Return [X, Y] of the center of cell containing provided text 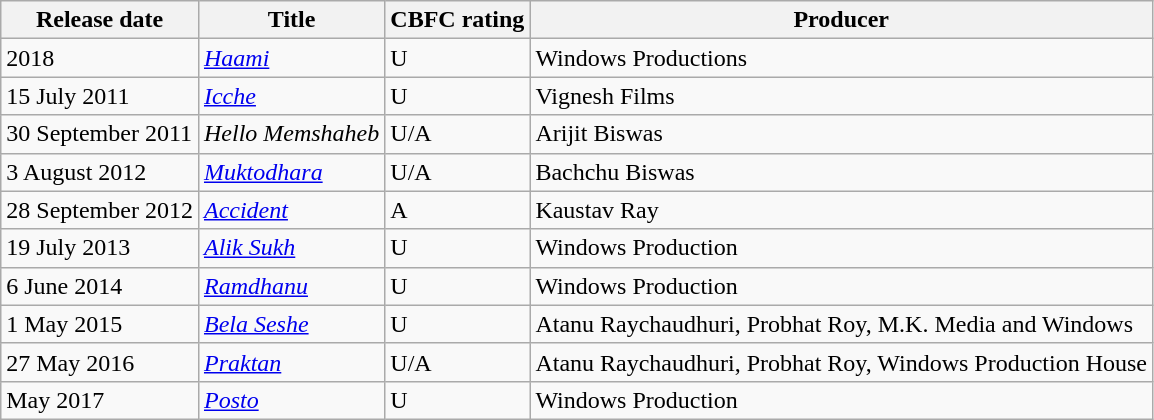
Producer [842, 20]
May 2017 [100, 400]
Accident [291, 210]
3 August 2012 [100, 172]
28 September 2012 [100, 210]
27 May 2016 [100, 362]
Bachchu Biswas [842, 172]
6 June 2014 [100, 286]
Haami [291, 58]
Atanu Raychaudhuri, Probhat Roy, Windows Production House [842, 362]
Title [291, 20]
Windows Productions [842, 58]
Kaustav Ray [842, 210]
Hello Memshaheb [291, 134]
Icche [291, 96]
Ramdhanu [291, 286]
1 May 2015 [100, 324]
Bela Seshe [291, 324]
19 July 2013 [100, 248]
Praktan [291, 362]
Posto [291, 400]
A [458, 210]
30 September 2011 [100, 134]
Vignesh Films [842, 96]
CBFC rating [458, 20]
2018 [100, 58]
15 July 2011 [100, 96]
Muktodhara [291, 172]
Arijit Biswas [842, 134]
Release date [100, 20]
Alik Sukh [291, 248]
Atanu Raychaudhuri, Probhat Roy, M.K. Media and Windows [842, 324]
